Determine the (X, Y) coordinate at the center of the cell enclosing the given text.  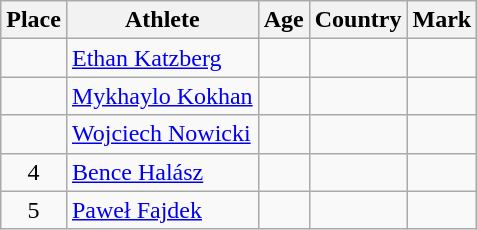
4 (34, 172)
Paweł Fajdek (162, 210)
Wojciech Nowicki (162, 134)
Mark (442, 20)
Athlete (162, 20)
Place (34, 20)
Country (358, 20)
Ethan Katzberg (162, 58)
5 (34, 210)
Bence Halász (162, 172)
Age (284, 20)
Mykhaylo Kokhan (162, 96)
